Locate the cell with the specified text and output its [x, y] center coordinate. 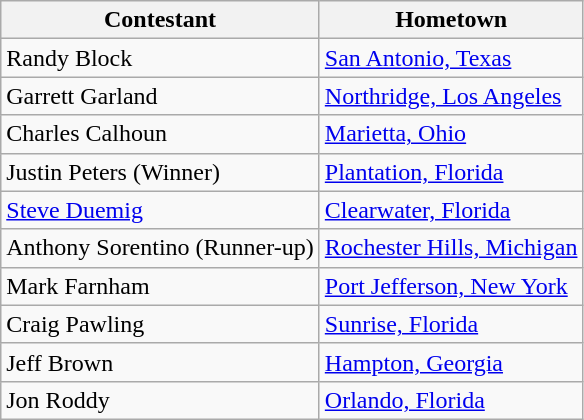
Justin Peters (Winner) [160, 172]
Craig Pawling [160, 324]
Randy Block [160, 58]
Rochester Hills, Michigan [451, 248]
Port Jefferson, New York [451, 286]
Clearwater, Florida [451, 210]
Charles Calhoun [160, 134]
Hampton, Georgia [451, 362]
Jon Roddy [160, 400]
Hometown [451, 20]
Mark Farnham [160, 286]
San Antonio, Texas [451, 58]
Steve Duemig [160, 210]
Jeff Brown [160, 362]
Marietta, Ohio [451, 134]
Sunrise, Florida [451, 324]
Contestant [160, 20]
Plantation, Florida [451, 172]
Anthony Sorentino (Runner-up) [160, 248]
Orlando, Florida [451, 400]
Garrett Garland [160, 96]
Northridge, Los Angeles [451, 96]
